Extract the (x, y) coordinate from the center of the cell holding the provided text.  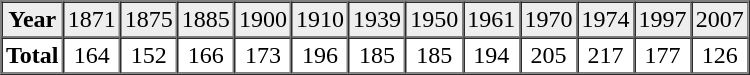
1970 (548, 20)
1910 (320, 20)
194 (492, 56)
1871 (92, 20)
152 (148, 56)
1885 (206, 20)
126 (720, 56)
173 (262, 56)
177 (662, 56)
1939 (378, 20)
205 (548, 56)
Total (33, 56)
1950 (434, 20)
196 (320, 56)
217 (606, 56)
1961 (492, 20)
1875 (148, 20)
1900 (262, 20)
Year (33, 20)
1974 (606, 20)
1997 (662, 20)
2007 (720, 20)
166 (206, 56)
164 (92, 56)
